Capture the cell that displays the provided text and extract its [X, Y] central coordinate. 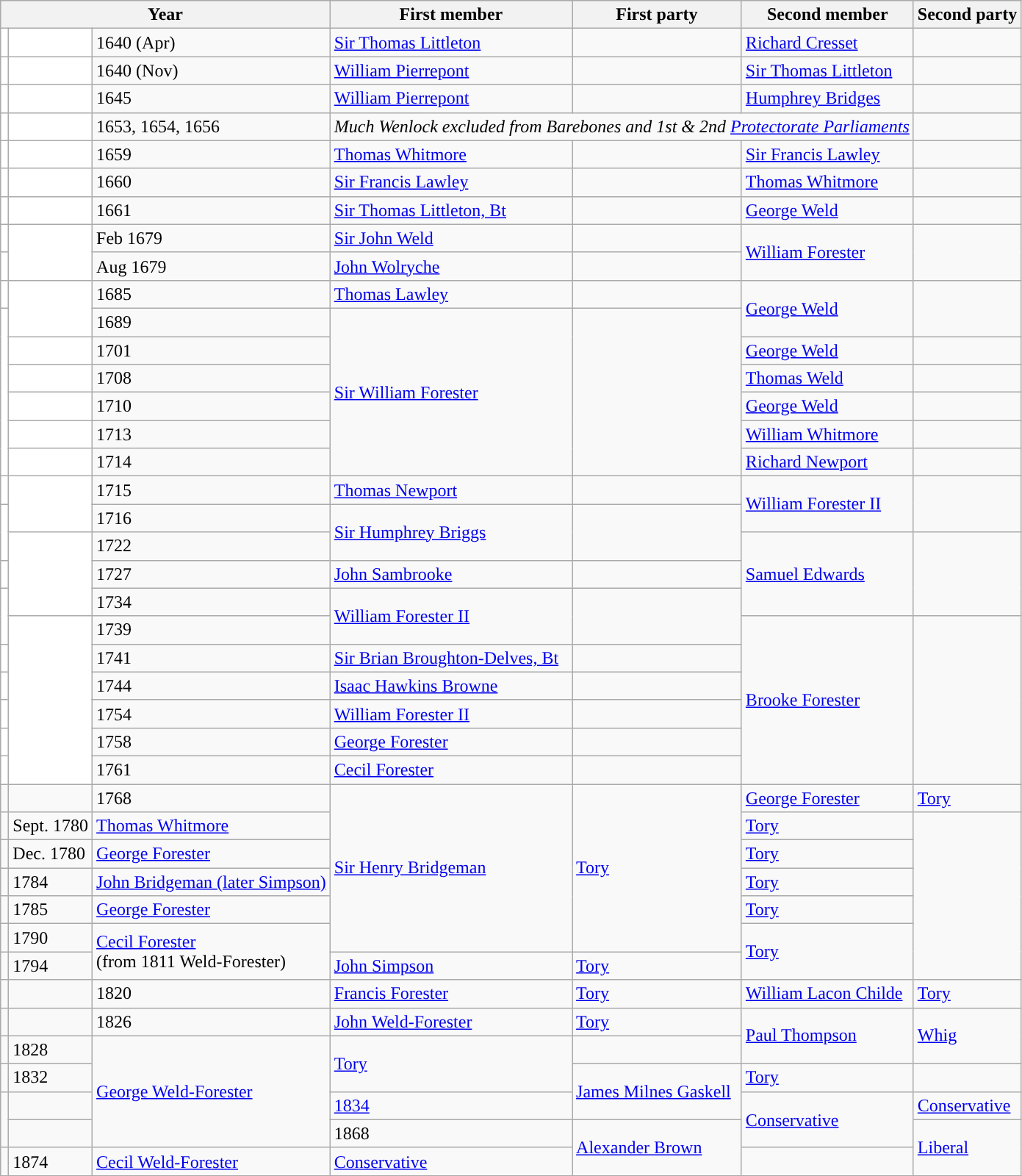
Sir William Forester [451, 392]
Second party [967, 15]
John Wolryche [451, 266]
Sir Humphrey Briggs [451, 532]
John Simpson [451, 966]
1744 [212, 686]
1758 [212, 742]
1734 [212, 602]
1659 [212, 154]
1708 [212, 379]
Brooke Forester [827, 700]
Aug 1679 [212, 266]
1701 [212, 351]
1710 [212, 406]
1661 [212, 210]
1716 [212, 518]
1768 [212, 797]
1784 [51, 882]
1685 [212, 294]
Samuel Edwards [827, 574]
1794 [51, 966]
1660 [212, 182]
1653, 1654, 1656 [212, 126]
Thomas Lawley [451, 294]
1785 [51, 910]
Whig [967, 1036]
James Milnes Gaskell [657, 1091]
1640 (Nov) [212, 71]
Dec. 1780 [51, 854]
Feb 1679 [212, 238]
Sir John Weld [451, 238]
1832 [51, 1078]
Second member [827, 15]
Sept. 1780 [51, 826]
Much Wenlock excluded from Barebones and 1st & 2nd Protectorate Parliaments [622, 126]
1739 [212, 630]
George Weld-Forester [212, 1091]
Cecil Forester [451, 770]
First member [451, 15]
1727 [212, 574]
1689 [212, 322]
1868 [451, 1133]
1645 [212, 98]
Sir Brian Broughton-Delves, Bt [451, 658]
Alexander Brown [657, 1147]
1640 (Apr) [212, 43]
1754 [212, 714]
Cecil Forester (from 1811 Weld-Forester) [212, 952]
1834 [451, 1105]
1874 [51, 1161]
1820 [212, 994]
Year [165, 15]
Isaac Hawkins Browne [451, 686]
1761 [212, 770]
William Forester [827, 252]
John Bridgeman (later Simpson) [212, 882]
Cecil Weld-Forester [212, 1161]
Sir Henry Bridgeman [451, 867]
Francis Forester [451, 994]
John Sambrooke [451, 574]
Richard Cresset [827, 43]
Humphrey Bridges [827, 98]
John Weld-Forester [451, 1022]
1790 [51, 938]
William Lacon Childe [827, 994]
1741 [212, 658]
William Whitmore [827, 434]
Thomas Weld [827, 379]
Sir Thomas Littleton, Bt [451, 210]
1722 [212, 546]
1828 [51, 1050]
First party [657, 15]
Paul Thompson [827, 1036]
1715 [212, 490]
Liberal [967, 1147]
1713 [212, 434]
1714 [212, 462]
Thomas Newport [451, 490]
Richard Newport [827, 462]
1826 [212, 1022]
